Return the (X, Y) coordinate for the center point of the cell that contains the specified text.  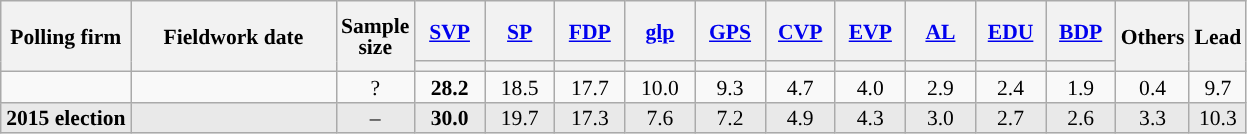
3.0 (940, 118)
SP (520, 31)
4.9 (800, 118)
0.4 (1153, 86)
Fieldwork date (234, 36)
CVP (800, 31)
BDP (1081, 31)
AL (940, 31)
Polling firm (66, 36)
glp (660, 31)
7.2 (730, 118)
SVP (449, 31)
4.3 (870, 118)
Lead (1218, 36)
2.6 (1081, 118)
Samplesize (375, 36)
9.7 (1218, 86)
1.9 (1081, 86)
19.7 (520, 118)
2015 election (66, 118)
EVP (870, 31)
30.0 (449, 118)
EDU (1010, 31)
2.9 (940, 86)
7.6 (660, 118)
10.3 (1218, 118)
28.2 (449, 86)
Others (1153, 36)
GPS (730, 31)
2.4 (1010, 86)
18.5 (520, 86)
3.3 (1153, 118)
2.7 (1010, 118)
– (375, 118)
FDP (590, 31)
17.7 (590, 86)
9.3 (730, 86)
4.0 (870, 86)
17.3 (590, 118)
10.0 (660, 86)
4.7 (800, 86)
? (375, 86)
